Determine the [X, Y] coordinate at the center of the cell enclosing the given text.  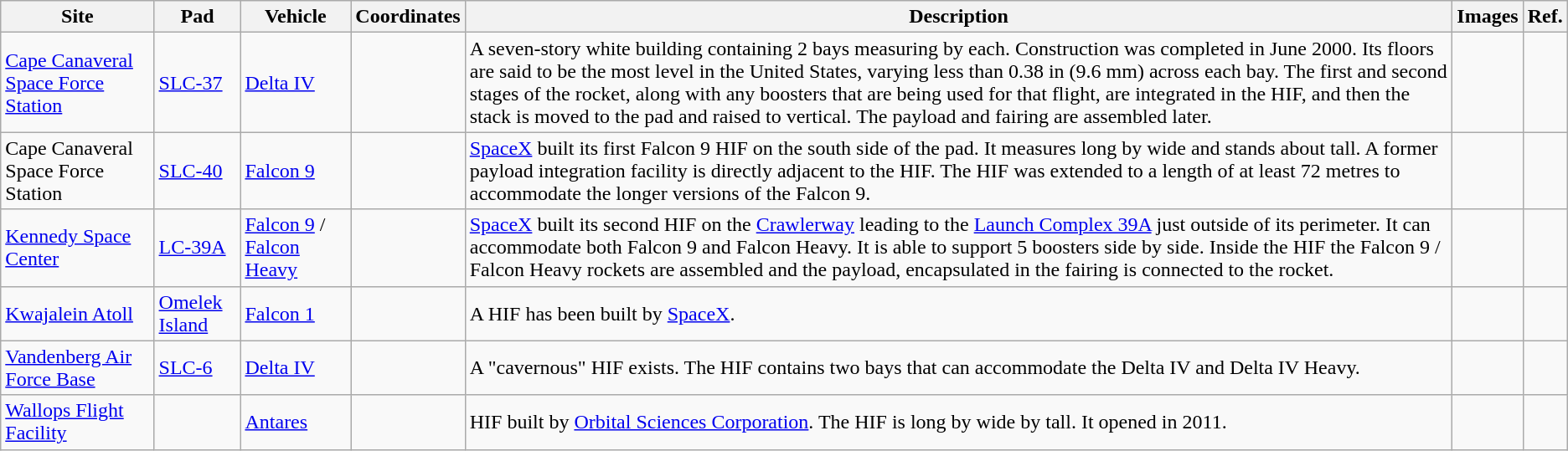
HIF built by Orbital Sciences Corporation. The HIF is long by wide by tall. It opened in 2011. [958, 422]
Wallops Flight Facility [77, 422]
SLC-40 [198, 171]
Falcon 9 / Falcon Heavy [296, 248]
Pad [198, 17]
Antares [296, 422]
Kennedy Space Center [77, 248]
Site [77, 17]
Falcon 9 [296, 171]
Vandenberg Air Force Base [77, 368]
A "cavernous" HIF exists. The HIF contains two bays that can accommodate the Delta IV and Delta IV Heavy. [958, 368]
Omelek Island [198, 313]
Vehicle [296, 17]
SLC-6 [198, 368]
A HIF has been built by SpaceX. [958, 313]
Ref. [1545, 17]
Kwajalein Atoll [77, 313]
Falcon 1 [296, 313]
LC-39A [198, 248]
Coordinates [408, 17]
Description [958, 17]
SLC-37 [198, 82]
Images [1488, 17]
